Locate the cell with the specified text and output its (X, Y) center coordinate. 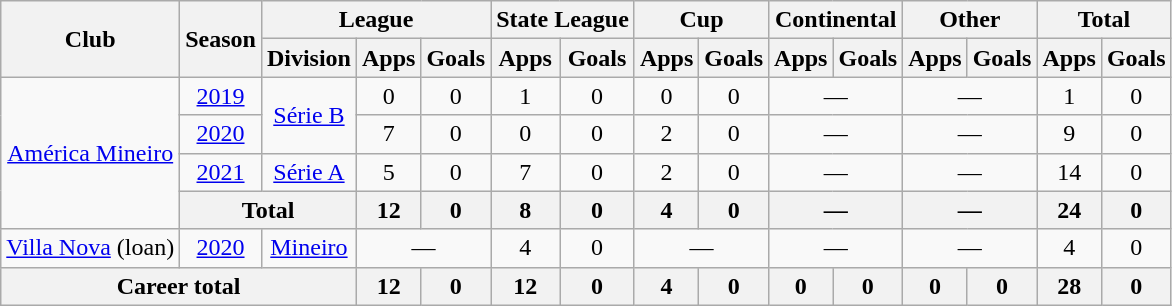
2021 (221, 172)
Série A (308, 172)
América Mineiro (90, 153)
Cup (701, 20)
Season (221, 39)
Club (90, 39)
14 (1069, 172)
Série B (308, 115)
League (376, 20)
Other (970, 20)
Career total (179, 286)
2019 (221, 96)
8 (526, 210)
9 (1069, 134)
28 (1069, 286)
State League (563, 20)
Continental (836, 20)
Division (308, 58)
Villa Nova (loan) (90, 248)
Mineiro (308, 248)
5 (388, 172)
24 (1069, 210)
